Search for the cell housing the specified text and yield its (x, y) center coordinate. 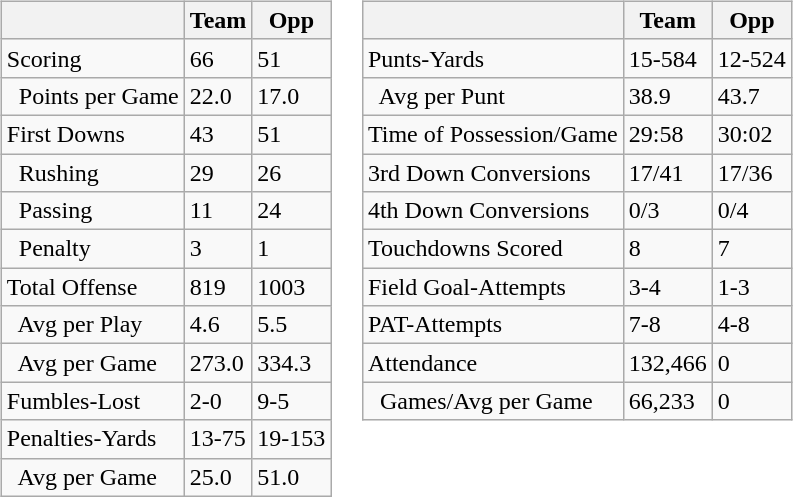
4-8 (752, 325)
PAT-Attempts (492, 325)
12-524 (752, 58)
Time of Possession/Game (492, 134)
4th Down Conversions (492, 211)
3 (218, 249)
132,466 (668, 363)
2-0 (218, 401)
Fumbles-Lost (92, 401)
0/3 (668, 211)
1 (292, 249)
9-5 (292, 401)
Penalties-Yards (92, 439)
334.3 (292, 363)
Punts-Yards (492, 58)
First Downs (92, 134)
3rd Down Conversions (492, 173)
22.0 (218, 96)
17.0 (292, 96)
Passing (92, 211)
13-75 (218, 439)
43 (218, 134)
51.0 (292, 477)
25.0 (218, 477)
5.5 (292, 325)
0/4 (752, 211)
66,233 (668, 401)
Points per Game (92, 96)
66 (218, 58)
24 (292, 211)
Scoring (92, 58)
Avg per Play (92, 325)
819 (218, 287)
26 (292, 173)
Avg per Punt (492, 96)
4.6 (218, 325)
7-8 (668, 325)
7 (752, 249)
15-584 (668, 58)
19-153 (292, 439)
43.7 (752, 96)
30:02 (752, 134)
17/36 (752, 173)
17/41 (668, 173)
273.0 (218, 363)
Total Offense (92, 287)
Rushing (92, 173)
Games/Avg per Game (492, 401)
38.9 (668, 96)
3-4 (668, 287)
Field Goal-Attempts (492, 287)
Attendance (492, 363)
Touchdowns Scored (492, 249)
8 (668, 249)
29 (218, 173)
Penalty (92, 249)
11 (218, 211)
1-3 (752, 287)
1003 (292, 287)
29:58 (668, 134)
